Determine the [X, Y] coordinate at the center of the cell enclosing the given text.  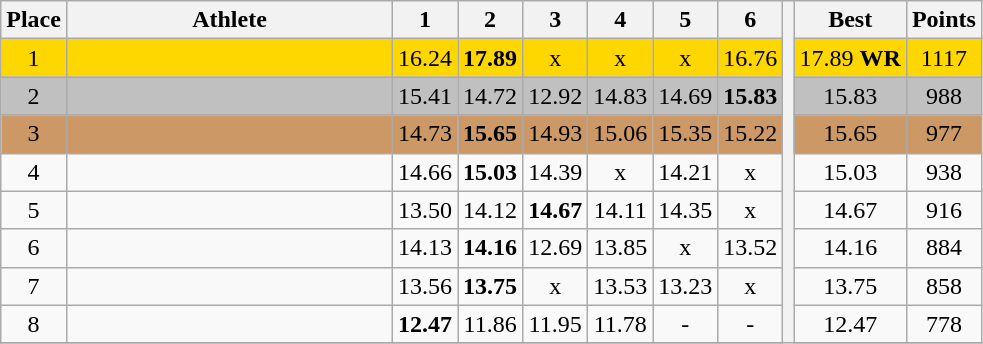
15.22 [750, 134]
14.72 [490, 96]
14.93 [556, 134]
14.83 [620, 96]
988 [944, 96]
Place [34, 20]
13.52 [750, 248]
17.89 [490, 58]
14.66 [426, 172]
13.23 [686, 286]
8 [34, 324]
884 [944, 248]
14.39 [556, 172]
7 [34, 286]
14.12 [490, 210]
14.35 [686, 210]
13.56 [426, 286]
16.76 [750, 58]
977 [944, 134]
14.73 [426, 134]
12.69 [556, 248]
916 [944, 210]
Athlete [229, 20]
13.53 [620, 286]
15.06 [620, 134]
Best [850, 20]
778 [944, 324]
Points [944, 20]
1117 [944, 58]
11.95 [556, 324]
14.69 [686, 96]
11.86 [490, 324]
15.41 [426, 96]
17.89 WR [850, 58]
11.78 [620, 324]
14.11 [620, 210]
15.35 [686, 134]
938 [944, 172]
14.21 [686, 172]
16.24 [426, 58]
14.13 [426, 248]
12.92 [556, 96]
13.50 [426, 210]
858 [944, 286]
13.85 [620, 248]
